Pinpoint the cell where the given text exists, returning its (x, y) midpoint coordinate. 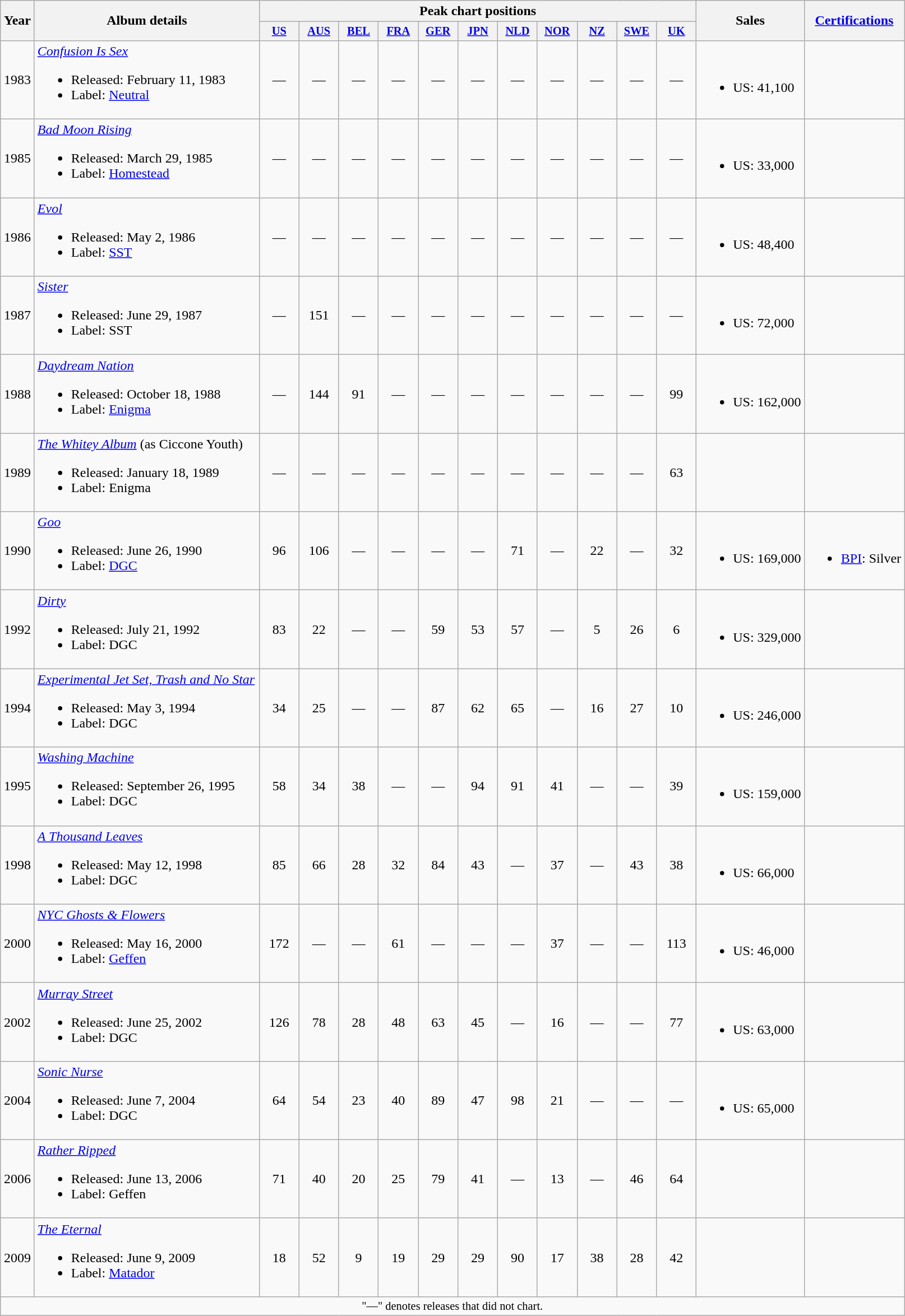
53 (478, 629)
90 (517, 1257)
SisterReleased: June 29, 1987Label: SST (147, 316)
84 (438, 865)
98 (517, 1100)
US: 162,000 (750, 394)
US (279, 31)
1989 (18, 472)
BEL (359, 31)
Rather RippedReleased: June 13, 2006Label: Geffen (147, 1179)
Daydream NationReleased: October 18, 1988Label: Enigma (147, 394)
46 (637, 1179)
79 (438, 1179)
US: 72,000 (750, 316)
Sonic NurseReleased: June 7, 2004Label: DGC (147, 1100)
2006 (18, 1179)
US: 41,100 (750, 80)
Peak chart positions (478, 11)
59 (438, 629)
23 (359, 1100)
42 (676, 1257)
1987 (18, 316)
89 (438, 1100)
US: 246,000 (750, 708)
1998 (18, 865)
Sales (750, 21)
18 (279, 1257)
83 (279, 629)
Certifications (854, 21)
172 (279, 943)
NOR (557, 31)
1986 (18, 237)
21 (557, 1100)
26 (637, 629)
2004 (18, 1100)
47 (478, 1100)
85 (279, 865)
10 (676, 708)
BPI: Silver (854, 551)
39 (676, 786)
1995 (18, 786)
144 (318, 394)
JPN (478, 31)
1992 (18, 629)
113 (676, 943)
57 (517, 629)
Experimental Jet Set, Trash and No StarReleased: May 3, 1994Label: DGC (147, 708)
61 (398, 943)
NYC Ghosts & FlowersReleased: May 16, 2000Label: Geffen (147, 943)
The Whitey Album (as Ciccone Youth)Released: January 18, 1989Label: Enigma (147, 472)
US: 329,000 (750, 629)
NZ (597, 31)
17 (557, 1257)
Year (18, 21)
DirtyReleased: July 21, 1992Label: DGC (147, 629)
FRA (398, 31)
65 (517, 708)
1983 (18, 80)
126 (279, 1022)
96 (279, 551)
"—" denotes releases that did not chart. (452, 1306)
66 (318, 865)
13 (557, 1179)
52 (318, 1257)
US: 46,000 (750, 943)
2002 (18, 1022)
GooReleased: June 26, 1990Label: DGC (147, 551)
151 (318, 316)
45 (478, 1022)
54 (318, 1100)
GER (438, 31)
1985 (18, 159)
Bad Moon RisingReleased: March 29, 1985Label: Homestead (147, 159)
US: 33,000 (750, 159)
US: 159,000 (750, 786)
Washing MachineReleased: September 26, 1995Label: DGC (147, 786)
6 (676, 629)
48 (398, 1022)
1990 (18, 551)
EvolReleased: May 2, 1986Label: SST (147, 237)
US: 169,000 (750, 551)
US: 48,400 (750, 237)
US: 65,000 (750, 1100)
58 (279, 786)
NLD (517, 31)
87 (438, 708)
94 (478, 786)
UK (676, 31)
99 (676, 394)
2000 (18, 943)
US: 63,000 (750, 1022)
77 (676, 1022)
AUS (318, 31)
1994 (18, 708)
SWE (637, 31)
2009 (18, 1257)
27 (637, 708)
1988 (18, 394)
A Thousand LeavesReleased: May 12, 1998Label: DGC (147, 865)
The EternalReleased: June 9, 2009Label: Matador (147, 1257)
Murray StreetReleased: June 25, 2002Label: DGC (147, 1022)
Confusion Is SexReleased: February 11, 1983Label: Neutral (147, 80)
106 (318, 551)
5 (597, 629)
19 (398, 1257)
62 (478, 708)
Album details (147, 21)
US: 66,000 (750, 865)
78 (318, 1022)
9 (359, 1257)
20 (359, 1179)
